Find where the given text appears and provide that cell's center as [x, y] coordinate. 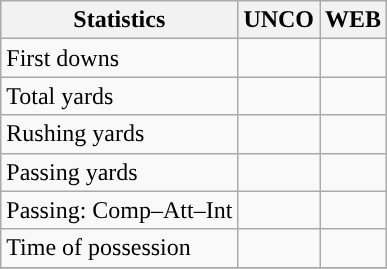
Time of possession [120, 248]
Passing: Comp–Att–Int [120, 210]
WEB [354, 20]
First downs [120, 58]
Total yards [120, 96]
Rushing yards [120, 134]
Statistics [120, 20]
UNCO [279, 20]
Passing yards [120, 172]
